Identify which cell holds the provided text, then report its [x, y] central coordinate. 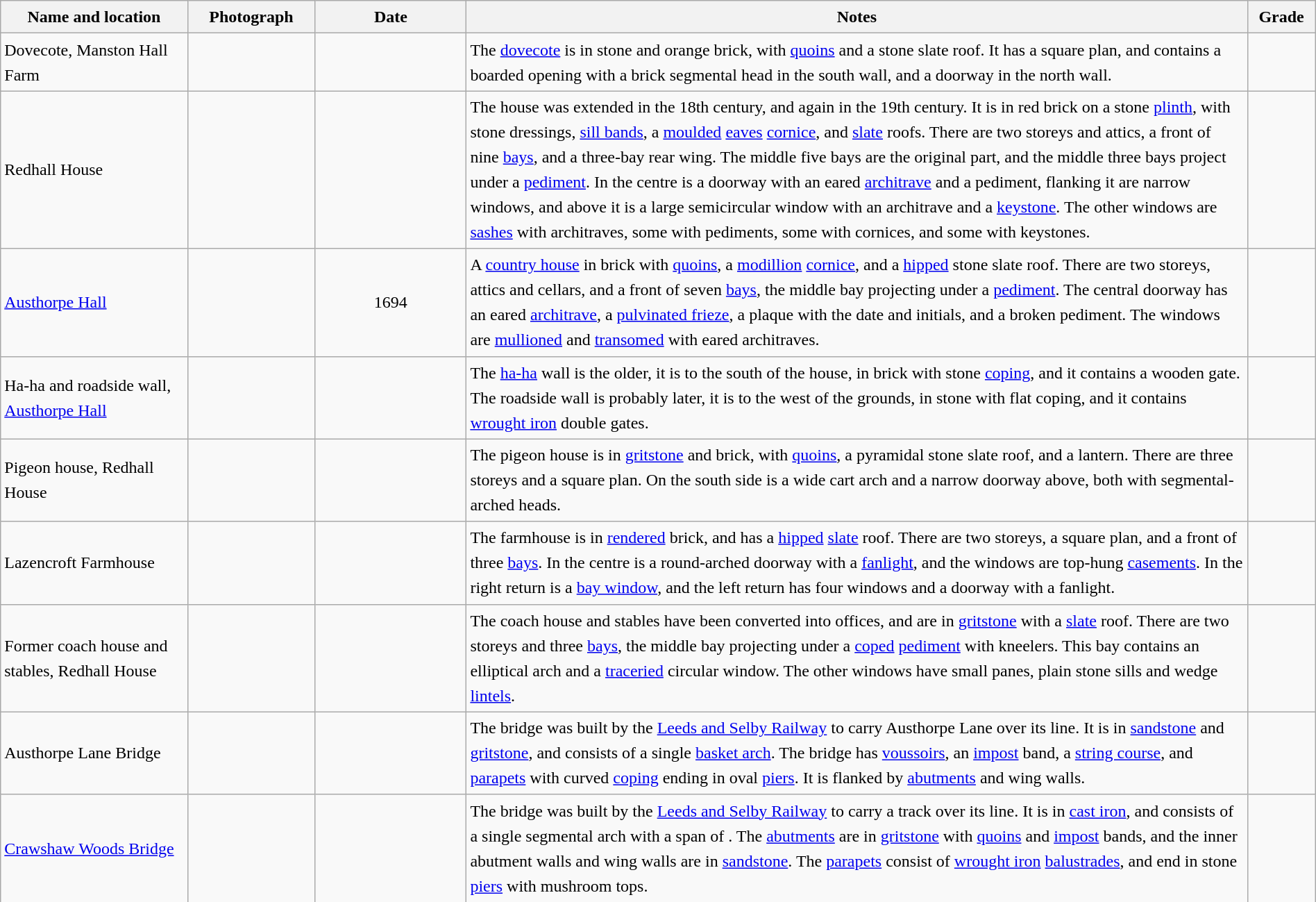
Photograph [251, 17]
Lazencroft Farmhouse [94, 562]
Name and location [94, 17]
Grade [1281, 17]
Pigeon house, Redhall House [94, 481]
Notes [857, 17]
Former coach house and stables, Redhall House [94, 658]
Austhorpe Hall [94, 303]
Crawshaw Woods Bridge [94, 849]
Austhorpe Lane Bridge [94, 753]
Dovecote, Manston Hall Farm [94, 62]
Date [391, 17]
Ha-ha and roadside wall, Austhorpe Hall [94, 397]
Redhall House [94, 169]
1694 [391, 303]
